Extract the (X, Y) coordinate from the center of the cell holding the provided text.  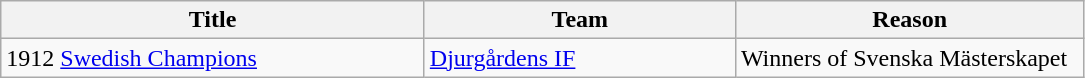
Djurgårdens IF (580, 58)
Winners of Svenska Mästerskapet (910, 58)
Title (213, 20)
Team (580, 20)
Reason (910, 20)
1912 Swedish Champions (213, 58)
